For the text-containing cell, return its midpoint in [X, Y] coordinate format. 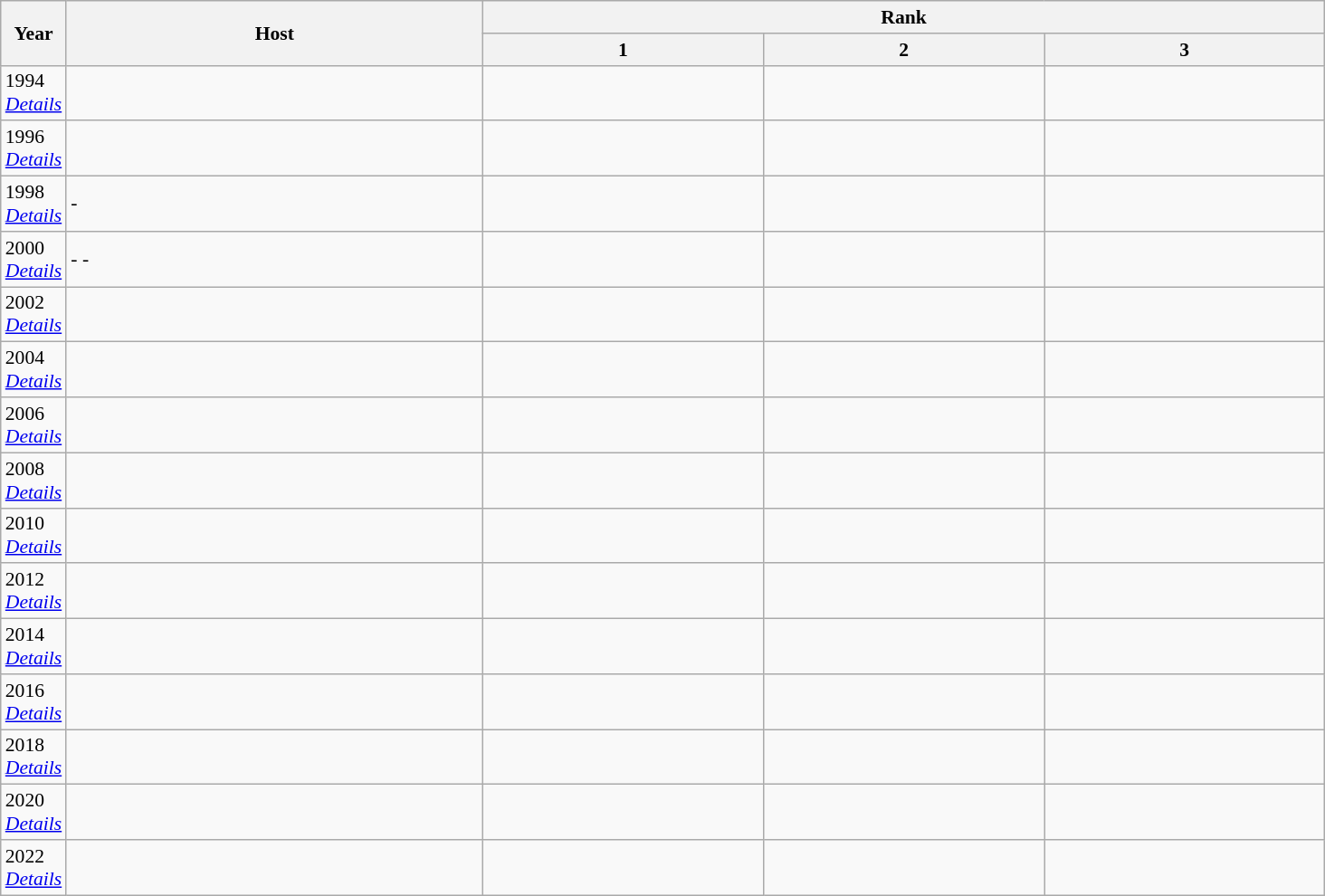
1 [623, 50]
2010 Details [33, 536]
3 [1185, 50]
Rank [903, 17]
2008 Details [33, 480]
Year [33, 33]
2022 Details [33, 867]
1996 Details [33, 148]
2012 Details [33, 592]
- - [274, 259]
2004 Details [33, 369]
1998 Details [33, 205]
2002 Details [33, 315]
2020 Details [33, 813]
- [274, 205]
2014 Details [33, 646]
1994 Details [33, 92]
2018 Details [33, 757]
2006 Details [33, 425]
2000 Details [33, 259]
Host [274, 33]
2 [903, 50]
2016 Details [33, 702]
